Capture the cell that displays the provided text and extract its [x, y] central coordinate. 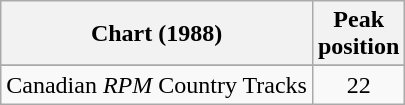
22 [358, 85]
Canadian RPM Country Tracks [157, 85]
Peakposition [358, 34]
Chart (1988) [157, 34]
